Return [X, Y] of the center of cell containing provided text 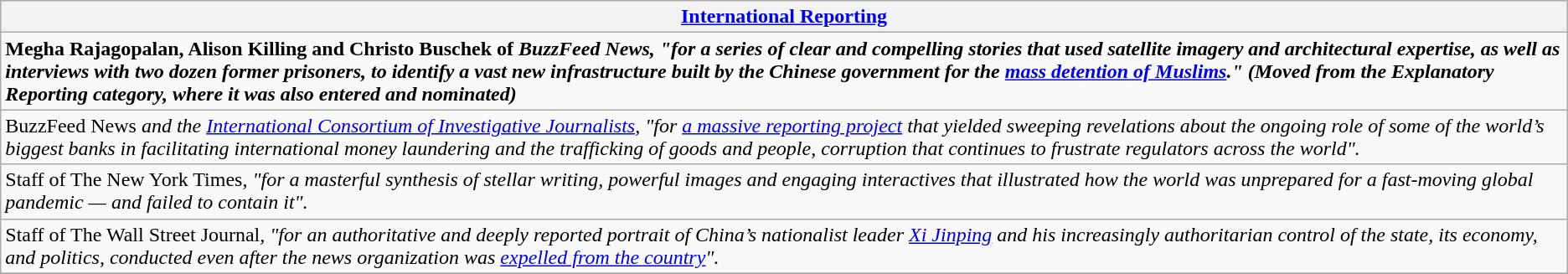
International Reporting [784, 17]
